Locate the cell with the specified text and output its [X, Y] center coordinate. 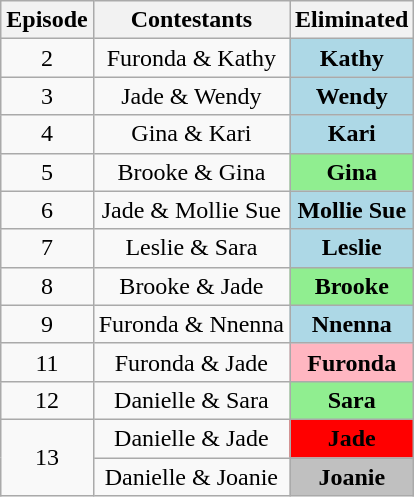
8 [47, 286]
Kathy [352, 58]
13 [47, 457]
Jade & Mollie Sue [191, 210]
Kari [352, 134]
Jade [352, 438]
Brooke & Jade [191, 286]
Brooke & Gina [191, 172]
Furonda & Nnenna [191, 324]
6 [47, 210]
Mollie Sue [352, 210]
Danielle & Sara [191, 400]
Eliminated [352, 20]
Gina & Kari [191, 134]
Leslie [352, 248]
11 [47, 362]
Brooke [352, 286]
Danielle & Jade [191, 438]
Joanie [352, 477]
Leslie & Sara [191, 248]
Jade & Wendy [191, 96]
Wendy [352, 96]
12 [47, 400]
Episode [47, 20]
7 [47, 248]
9 [47, 324]
Gina [352, 172]
4 [47, 134]
3 [47, 96]
Nnenna [352, 324]
5 [47, 172]
Sara [352, 400]
2 [47, 58]
Danielle & Joanie [191, 477]
Furonda & Kathy [191, 58]
Furonda [352, 362]
Contestants [191, 20]
Furonda & Jade [191, 362]
